Return [X, Y] of the center of cell containing provided text 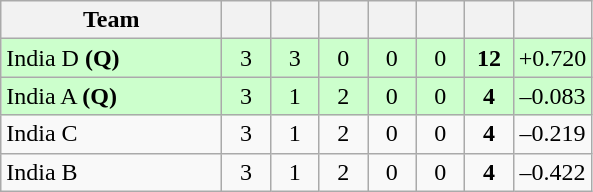
India D (Q) [112, 58]
Team [112, 20]
–0.422 [552, 172]
+0.720 [552, 58]
India B [112, 172]
12 [490, 58]
India C [112, 134]
India A (Q) [112, 96]
–0.083 [552, 96]
–0.219 [552, 134]
